Determine the [x, y] coordinate at the center of the cell enclosing the given text.  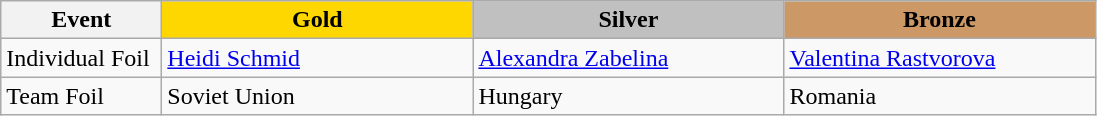
Romania [940, 96]
Soviet Union [318, 96]
Valentina Rastvorova [940, 58]
Gold [318, 20]
Event [82, 20]
Bronze [940, 20]
Hungary [628, 96]
Individual Foil [82, 58]
Silver [628, 20]
Heidi Schmid [318, 58]
Team Foil [82, 96]
Alexandra Zabelina [628, 58]
